Return [x, y] of the center of cell containing provided text 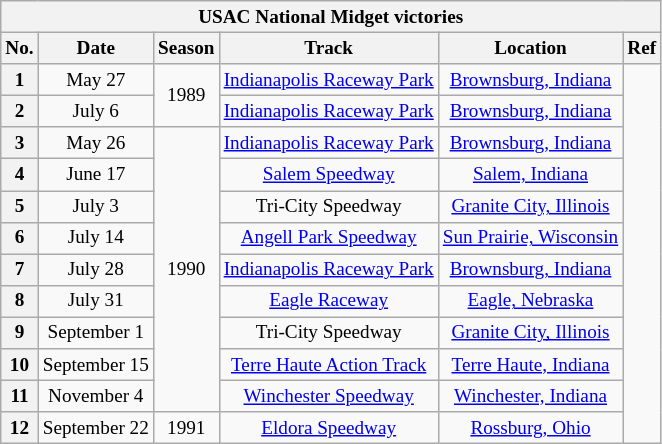
Angell Park Speedway [328, 238]
June 17 [96, 175]
Date [96, 48]
September 1 [96, 333]
Track [328, 48]
Terre Haute Action Track [328, 365]
Terre Haute, Indiana [530, 365]
3 [20, 143]
July 3 [96, 206]
July 14 [96, 238]
1 [20, 80]
6 [20, 238]
8 [20, 301]
July 6 [96, 111]
5 [20, 206]
Eagle Raceway [328, 301]
Eldora Speedway [328, 428]
Location [530, 48]
9 [20, 333]
4 [20, 175]
7 [20, 270]
July 28 [96, 270]
1990 [186, 270]
Winchester, Indiana [530, 396]
Sun Prairie, Wisconsin [530, 238]
11 [20, 396]
No. [20, 48]
Winchester Speedway [328, 396]
Ref [642, 48]
Season [186, 48]
USAC National Midget victories [331, 17]
12 [20, 428]
Eagle, Nebraska [530, 301]
10 [20, 365]
May 26 [96, 143]
July 31 [96, 301]
May 27 [96, 80]
2 [20, 111]
September 15 [96, 365]
Salem Speedway [328, 175]
1991 [186, 428]
1989 [186, 96]
November 4 [96, 396]
Rossburg, Ohio [530, 428]
Salem, Indiana [530, 175]
September 22 [96, 428]
